For the text-containing cell, return its midpoint in [X, Y] coordinate format. 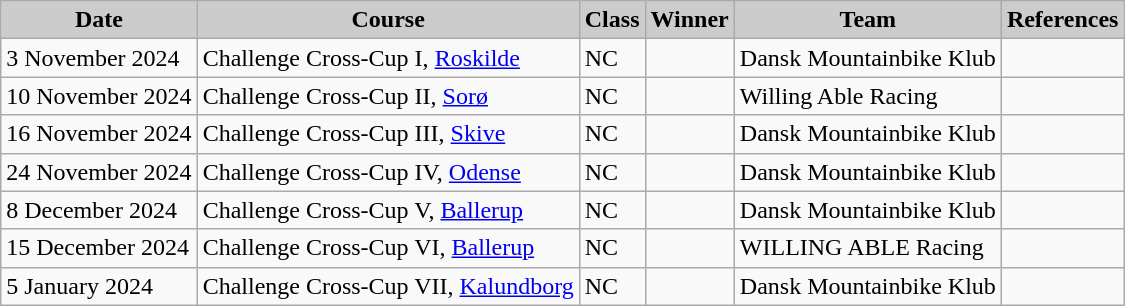
Challenge Cross-Cup V, Ballerup [388, 210]
24 November 2024 [99, 172]
Date [99, 20]
10 November 2024 [99, 96]
8 December 2024 [99, 210]
Class [612, 20]
3 November 2024 [99, 58]
WILLING ABLE Racing [868, 248]
Challenge Cross-Cup III, Skive [388, 134]
5 January 2024 [99, 286]
Winner [690, 20]
Challenge Cross-Cup VII, Kalundborg [388, 286]
15 December 2024 [99, 248]
Challenge Cross-Cup IV, Odense [388, 172]
References [1062, 20]
Challenge Cross-Cup VI, Ballerup [388, 248]
Team [868, 20]
Challenge Cross-Cup II, Sorø [388, 96]
Challenge Cross-Cup I, Roskilde [388, 58]
Willing Able Racing [868, 96]
Course [388, 20]
16 November 2024 [99, 134]
